Identify which cell holds the provided text, then report its (x, y) central coordinate. 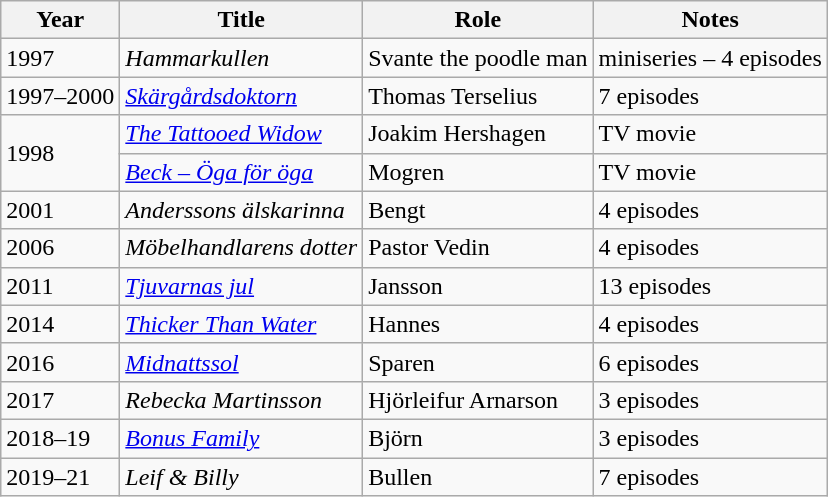
Notes (710, 20)
2014 (60, 324)
Svante the poodle man (478, 58)
2001 (60, 210)
1997 (60, 58)
Bonus Family (242, 438)
Pastor Vedin (478, 248)
Role (478, 20)
Möbelhandlarens dotter (242, 248)
2018–19 (60, 438)
Anderssons älskarinna (242, 210)
Thicker Than Water (242, 324)
6 episodes (710, 362)
2006 (60, 248)
Hannes (478, 324)
2011 (60, 286)
Björn (478, 438)
1997–2000 (60, 96)
Beck – Öga för öga (242, 172)
Hjörleifur Arnarson (478, 400)
miniseries – 4 episodes (710, 58)
13 episodes (710, 286)
Bullen (478, 477)
1998 (60, 153)
Rebecka Martinsson (242, 400)
2019–21 (60, 477)
Jansson (478, 286)
Joakim Hershagen (478, 134)
Skärgårdsdoktorn (242, 96)
Midnattssol (242, 362)
2016 (60, 362)
Tjuvarnas jul (242, 286)
Leif & Billy (242, 477)
Mogren (478, 172)
Thomas Terselius (478, 96)
2017 (60, 400)
Bengt (478, 210)
Year (60, 20)
The Tattooed Widow (242, 134)
Title (242, 20)
Hammarkullen (242, 58)
Sparen (478, 362)
